For the text-containing cell, return its midpoint in (x, y) coordinate format. 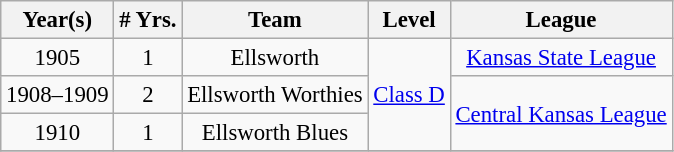
League (561, 20)
Ellsworth (275, 58)
Central Kansas League (561, 114)
Ellsworth Blues (275, 133)
Class D (409, 96)
Kansas State League (561, 58)
Level (409, 20)
Ellsworth Worthies (275, 95)
2 (148, 95)
1908–1909 (58, 95)
# Yrs. (148, 20)
Team (275, 20)
1910 (58, 133)
Year(s) (58, 20)
1905 (58, 58)
